Provide the (X, Y) coordinate of the cell's center where the given text is located.  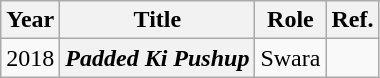
Title (158, 20)
Role (290, 20)
Year (30, 20)
Padded Ki Pushup (158, 58)
2018 (30, 58)
Ref. (352, 20)
Swara (290, 58)
